Provide the [X, Y] coordinate of the cell's center where the given text is located.  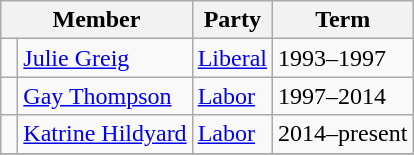
Party [232, 20]
Gay Thompson [105, 96]
Liberal [232, 58]
1997–2014 [343, 96]
1993–1997 [343, 58]
2014–present [343, 134]
Katrine Hildyard [105, 134]
Julie Greig [105, 58]
Member [96, 20]
Term [343, 20]
